Provide the [x, y] coordinate of the cell's center where the given text is located.  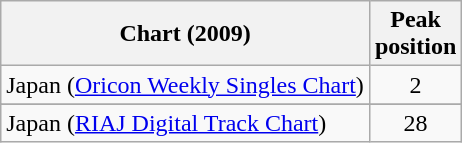
Chart (2009) [186, 34]
Peakposition [415, 34]
28 [415, 123]
2 [415, 85]
Japan (Oricon Weekly Singles Chart) [186, 85]
Japan (RIAJ Digital Track Chart) [186, 123]
